For the text-containing cell, return its midpoint in [X, Y] coordinate format. 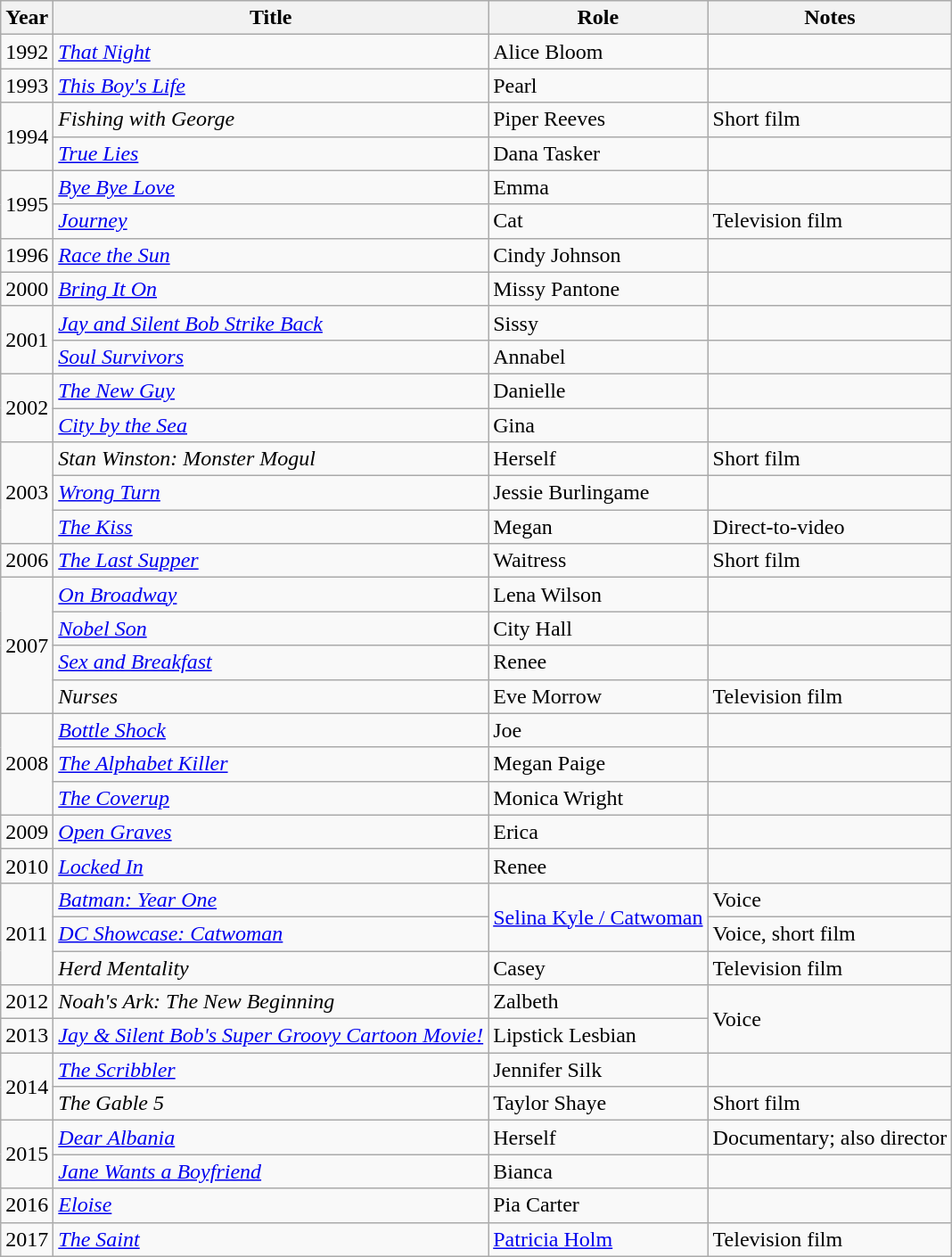
Lena Wilson [598, 595]
City Hall [598, 628]
Jane Wants a Boyfriend [271, 1171]
2013 [27, 1036]
Bottle Shock [271, 730]
Wrong Turn [271, 493]
Voice, short film [830, 933]
DC Showcase: Catwoman [271, 933]
Dana Tasker [598, 153]
Megan [598, 527]
The New Guy [271, 390]
Fishing with George [271, 119]
The Saint [271, 1239]
The Last Supper [271, 561]
This Boy's Life [271, 86]
Lipstick Lesbian [598, 1036]
2010 [27, 866]
Locked In [271, 866]
Documentary; also director [830, 1138]
Jay & Silent Bob's Super Groovy Cartoon Movie! [271, 1036]
Race the Sun [271, 255]
Bianca [598, 1171]
Danielle [598, 390]
2001 [27, 340]
Year [27, 18]
The Kiss [271, 527]
Jay and Silent Bob Strike Back [271, 323]
Eloise [271, 1205]
Selina Kyle / Catwoman [598, 916]
2014 [27, 1087]
2000 [27, 289]
Bye Bye Love [271, 187]
Waitress [598, 561]
Open Graves [271, 832]
Cat [598, 221]
The Gable 5 [271, 1104]
On Broadway [271, 595]
True Lies [271, 153]
2012 [27, 1002]
Zalbeth [598, 1002]
Missy Pantone [598, 289]
Alice Bloom [598, 52]
Direct-to-video [830, 527]
Noah's Ark: The New Beginning [271, 1002]
1996 [27, 255]
Sex and Breakfast [271, 662]
Erica [598, 832]
2007 [27, 645]
1994 [27, 136]
Gina [598, 425]
2008 [27, 764]
Emma [598, 187]
Stan Winston: Monster Mogul [271, 459]
Nurses [271, 696]
Pia Carter [598, 1205]
Joe [598, 730]
Dear Albania [271, 1138]
City by the Sea [271, 425]
The Alphabet Killer [271, 764]
2002 [27, 407]
2009 [27, 832]
Journey [271, 221]
1995 [27, 204]
Casey [598, 967]
The Scribbler [271, 1070]
The Coverup [271, 798]
Pearl [598, 86]
Bring It On [271, 289]
2011 [27, 933]
Nobel Son [271, 628]
Patricia Holm [598, 1239]
Taylor Shaye [598, 1104]
Piper Reeves [598, 119]
2016 [27, 1205]
Cindy Johnson [598, 255]
Soul Survivors [271, 357]
That Night [271, 52]
1992 [27, 52]
Monica Wright [598, 798]
2006 [27, 561]
Notes [830, 18]
Sissy [598, 323]
Jennifer Silk [598, 1070]
2003 [27, 493]
Title [271, 18]
Role [598, 18]
Megan Paige [598, 764]
Eve Morrow [598, 696]
2017 [27, 1239]
2015 [27, 1154]
Annabel [598, 357]
Jessie Burlingame [598, 493]
Batman: Year One [271, 900]
1993 [27, 86]
Herd Mentality [271, 967]
